Identify which cell holds the provided text, then report its (X, Y) central coordinate. 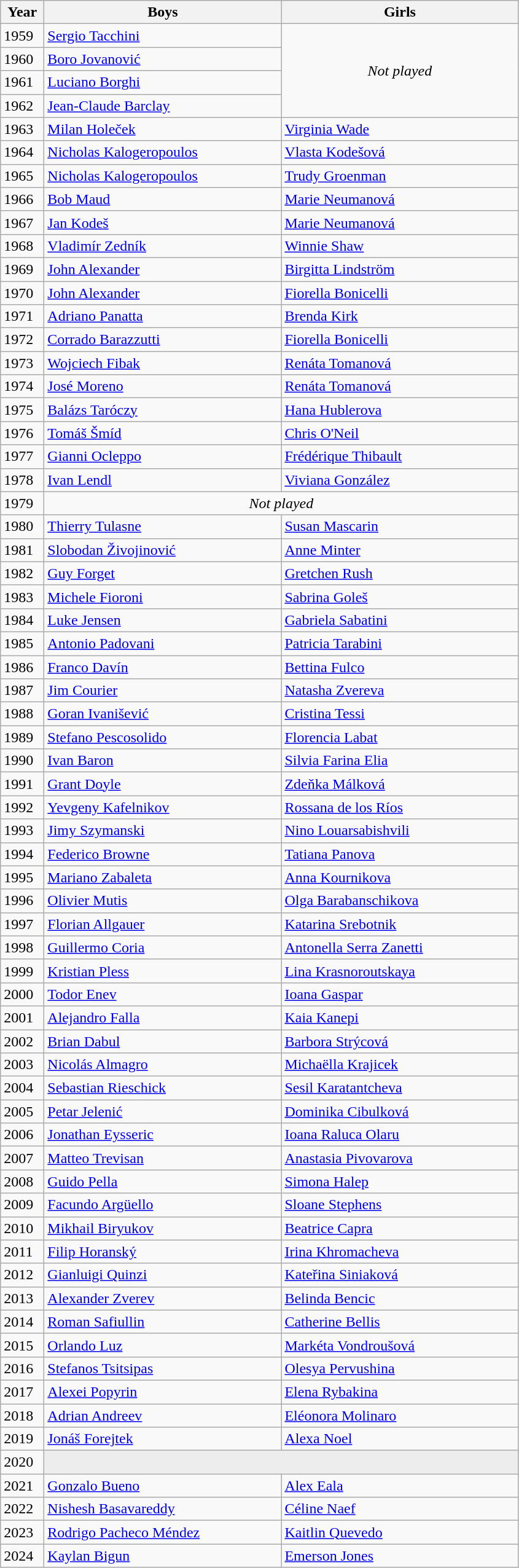
Yevgeny Kafelnikov (163, 807)
Alex Eala (400, 1486)
Slobodan Živojinović (163, 550)
Natasha Zvereva (400, 691)
Beatrice Capra (400, 1228)
Mariano Zabaleta (163, 877)
Emerson Jones (400, 1556)
Cristina Tessi (400, 714)
Filip Horanský (163, 1252)
Brian Dabul (163, 1041)
Markéta Vondroušová (400, 1345)
1992 (22, 807)
1991 (22, 784)
Alexander Zverev (163, 1298)
Belinda Bencic (400, 1298)
Orlando Luz (163, 1345)
Jonathan Eysseric (163, 1135)
Birgitta Lindström (400, 269)
Matteo Trevisan (163, 1158)
2016 (22, 1368)
2002 (22, 1041)
1977 (22, 457)
Katarina Srebotnik (400, 924)
Antonio Padovani (163, 643)
2008 (22, 1182)
Gianni Ocleppo (163, 457)
1970 (22, 293)
1978 (22, 480)
Ioana Raluca Olaru (400, 1135)
1986 (22, 667)
1984 (22, 620)
2007 (22, 1158)
2017 (22, 1392)
Year (22, 12)
Sabrina Goleš (400, 597)
1967 (22, 222)
Luciano Borghi (163, 82)
1990 (22, 761)
2014 (22, 1322)
Roman Safiullin (163, 1322)
Céline Naef (400, 1509)
Franco Davín (163, 667)
1993 (22, 831)
1995 (22, 877)
1972 (22, 340)
Vladimír Zedník (163, 246)
Stefano Pescosolido (163, 737)
Gabriela Sabatini (400, 620)
Trudy Groenman (400, 176)
Alejandro Falla (163, 1017)
Frédérique Thibault (400, 457)
1998 (22, 947)
Wojciech Fibak (163, 363)
Boys (163, 12)
1985 (22, 643)
Anastasia Pivovarova (400, 1158)
Corrado Barazzutti (163, 340)
Nicolás Almagro (163, 1065)
Rodrigo Pacheco Méndez (163, 1532)
Susan Mascarin (400, 527)
Virginia Wade (400, 129)
Girls (400, 12)
2022 (22, 1509)
Nino Louarsabishvili (400, 831)
Adriano Panatta (163, 316)
2024 (22, 1556)
1982 (22, 573)
1994 (22, 854)
Gretchen Rush (400, 573)
Gonzalo Bueno (163, 1486)
2009 (22, 1205)
1962 (22, 106)
Catherine Bellis (400, 1322)
Kaylan Bigun (163, 1556)
Ivan Baron (163, 761)
2005 (22, 1111)
Bob Maud (163, 199)
Gianluigi Quinzi (163, 1275)
Brenda Kirk (400, 316)
Guy Forget (163, 573)
1979 (22, 503)
Florian Allgauer (163, 924)
Sergio Tacchini (163, 36)
Nishesh Basavareddy (163, 1509)
2015 (22, 1345)
1973 (22, 363)
1964 (22, 152)
2019 (22, 1439)
1980 (22, 527)
Kateřina Siniaková (400, 1275)
1999 (22, 971)
Tomáš Šmíd (163, 433)
Winnie Shaw (400, 246)
Bettina Fulco (400, 667)
1975 (22, 410)
1965 (22, 176)
Vlasta Kodešová (400, 152)
1966 (22, 199)
Michaëlla Krajicek (400, 1065)
2000 (22, 994)
Olesya Pervushina (400, 1368)
1963 (22, 129)
1996 (22, 901)
Adrian Andreev (163, 1415)
Jonáš Forejtek (163, 1439)
Elena Rybakina (400, 1392)
1961 (22, 82)
Anne Minter (400, 550)
2021 (22, 1486)
Grant Doyle (163, 784)
Jim Courier (163, 691)
1974 (22, 386)
Todor Enev (163, 994)
Olivier Mutis (163, 901)
Silvia Farina Elia (400, 761)
Luke Jensen (163, 620)
Alexa Noel (400, 1439)
Goran Ivanišević (163, 714)
Barbora Strýcová (400, 1041)
2010 (22, 1228)
1989 (22, 737)
Michele Fioroni (163, 597)
Jean-Claude Barclay (163, 106)
2003 (22, 1065)
1976 (22, 433)
2001 (22, 1017)
Rossana de los Ríos (400, 807)
Federico Browne (163, 854)
2020 (22, 1462)
2011 (22, 1252)
2006 (22, 1135)
Sebastian Rieschick (163, 1088)
Mikhail Biryukov (163, 1228)
Eléonora Molinaro (400, 1415)
1987 (22, 691)
2004 (22, 1088)
Kaia Kanepi (400, 1017)
Florencia Labat (400, 737)
Ivan Lendl (163, 480)
Dominika Cibulková (400, 1111)
Simona Halep (400, 1182)
1971 (22, 316)
Balázs Taróczy (163, 410)
Boro Jovanović (163, 59)
Tatiana Panova (400, 854)
Thierry Tulasne (163, 527)
Antonella Serra Zanetti (400, 947)
Chris O'Neil (400, 433)
Irina Khromacheva (400, 1252)
Hana Hublerova (400, 410)
Patricia Tarabini (400, 643)
José Moreno (163, 386)
Sesil Karatantcheva (400, 1088)
Kristian Pless (163, 971)
Anna Kournikova (400, 877)
2018 (22, 1415)
1997 (22, 924)
1988 (22, 714)
Alexei Popyrin (163, 1392)
1968 (22, 246)
Lina Krasnoroutskaya (400, 971)
2013 (22, 1298)
Milan Holeček (163, 129)
Ioana Gaspar (400, 994)
Zdeňka Málková (400, 784)
Guillermo Coria (163, 947)
1969 (22, 269)
Petar Jelenić (163, 1111)
1983 (22, 597)
Kaitlin Quevedo (400, 1532)
2023 (22, 1532)
Jan Kodeš (163, 222)
2012 (22, 1275)
Viviana González (400, 480)
Jimy Szymanski (163, 831)
Guido Pella (163, 1182)
Olga Barabanschikova (400, 901)
1960 (22, 59)
Facundo Argüello (163, 1205)
1981 (22, 550)
Stefanos Tsitsipas (163, 1368)
1959 (22, 36)
Sloane Stephens (400, 1205)
